From the cell containing the given text, extract its center point as (X, Y) coordinate. 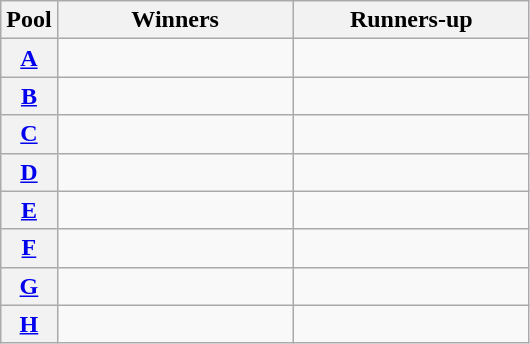
A (29, 58)
H (29, 324)
F (29, 248)
B (29, 96)
Pool (29, 20)
C (29, 134)
Runners-up (411, 20)
E (29, 210)
D (29, 172)
G (29, 286)
Winners (175, 20)
